Extract the (X, Y) coordinate from the center of the cell holding the provided text.  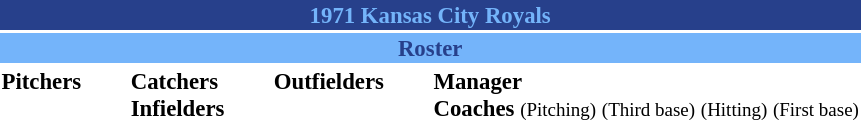
Roster (430, 48)
1971 Kansas City Royals (430, 15)
